Output the [X, Y] coordinate of the center of the cell containing the given text.  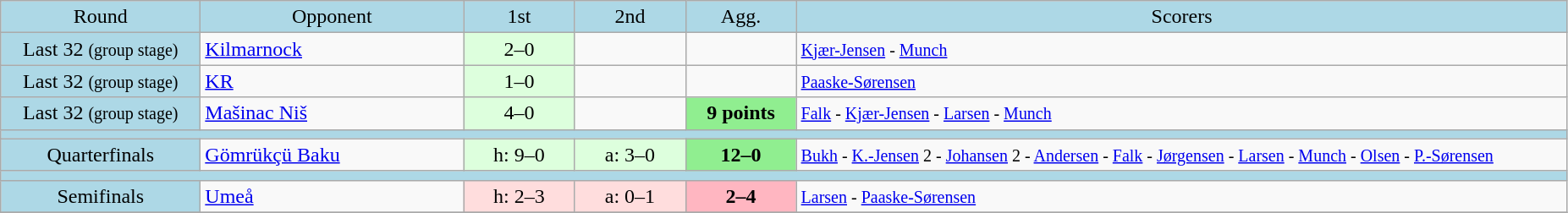
9 points [741, 113]
2–0 [520, 49]
12–0 [741, 155]
Opponent [332, 17]
2–4 [741, 196]
Agg. [741, 17]
Falk - Kjær-Jensen - Larsen - Munch [1181, 113]
h: 2–3 [520, 196]
Kjær-Jensen - Munch [1181, 49]
KR [332, 81]
Gömrükçü Baku [332, 155]
Paaske-Sørensen [1181, 81]
Quarterfinals [101, 155]
Semifinals [101, 196]
Kilmarnock [332, 49]
Larsen - Paaske-Sørensen [1181, 196]
Round [101, 17]
4–0 [520, 113]
Scorers [1181, 17]
Umeå [332, 196]
a: 3–0 [630, 155]
1–0 [520, 81]
h: 9–0 [520, 155]
1st [520, 17]
a: 0–1 [630, 196]
2nd [630, 17]
Mašinac Niš [332, 113]
Bukh - K.-Jensen 2 - Johansen 2 - Andersen - Falk - Jørgensen - Larsen - Munch - Olsen - P.-Sørensen [1181, 155]
